Determine the (X, Y) coordinate at the center of the cell enclosing the given text.  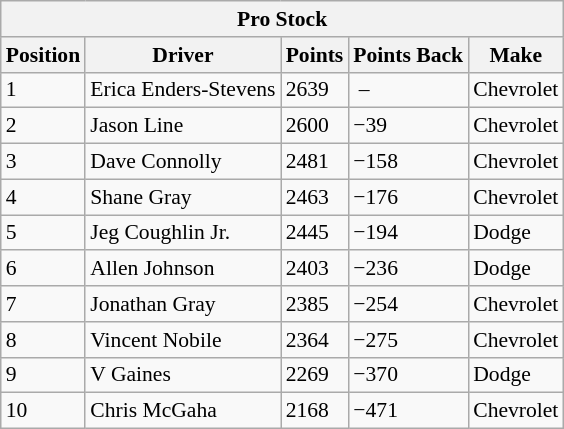
Jason Line (182, 126)
Jeg Coughlin Jr. (182, 233)
2269 (315, 375)
Jonathan Gray (182, 304)
Driver (182, 55)
−158 (408, 162)
2600 (315, 126)
Pro Stock (282, 19)
−254 (408, 304)
2463 (315, 197)
7 (43, 304)
5 (43, 233)
2481 (315, 162)
−275 (408, 340)
Allen Johnson (182, 269)
2639 (315, 90)
Make (516, 55)
Vincent Nobile (182, 340)
2445 (315, 233)
2403 (315, 269)
Position (43, 55)
4 (43, 197)
Erica Enders-Stevens (182, 90)
Points Back (408, 55)
−370 (408, 375)
V Gaines (182, 375)
1 (43, 90)
2364 (315, 340)
−39 (408, 126)
−194 (408, 233)
−176 (408, 197)
2 (43, 126)
−236 (408, 269)
Chris McGaha (182, 411)
3 (43, 162)
9 (43, 375)
Shane Gray (182, 197)
Dave Connolly (182, 162)
10 (43, 411)
8 (43, 340)
2385 (315, 304)
– (408, 90)
6 (43, 269)
−471 (408, 411)
Points (315, 55)
2168 (315, 411)
